Determine the [X, Y] coordinate at the center of the cell enclosing the given text.  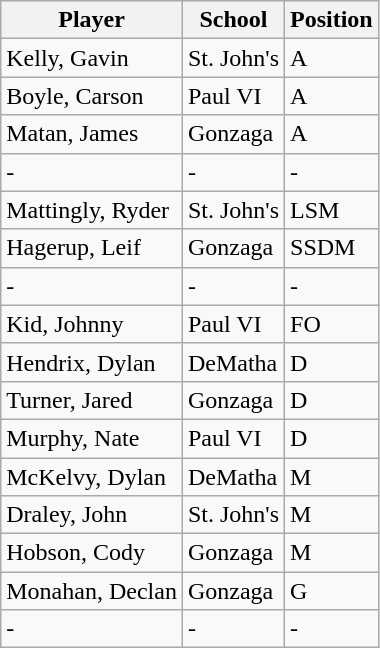
Player [92, 20]
Boyle, Carson [92, 96]
Monahan, Declan [92, 591]
Turner, Jared [92, 400]
Mattingly, Ryder [92, 210]
Draley, John [92, 515]
Position [332, 20]
Kid, Johnny [92, 324]
G [332, 591]
FO [332, 324]
Murphy, Nate [92, 438]
SSDM [332, 248]
Kelly, Gavin [92, 58]
Hobson, Cody [92, 553]
McKelvy, Dylan [92, 477]
Hendrix, Dylan [92, 362]
Matan, James [92, 134]
Hagerup, Leif [92, 248]
School [233, 20]
LSM [332, 210]
